For the text-containing cell, return its midpoint in [x, y] coordinate format. 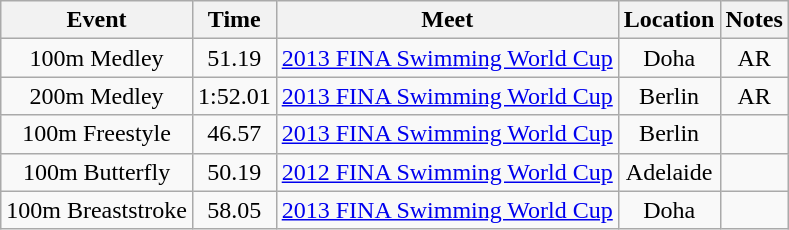
Event [97, 20]
Time [234, 20]
Location [669, 20]
100m Butterfly [97, 172]
50.19 [234, 172]
200m Medley [97, 96]
Notes [754, 20]
Adelaide [669, 172]
100m Medley [97, 58]
46.57 [234, 134]
58.05 [234, 210]
100m Freestyle [97, 134]
2012 FINA Swimming World Cup [447, 172]
1:52.01 [234, 96]
51.19 [234, 58]
Meet [447, 20]
100m Breaststroke [97, 210]
